Return [x, y] of the center of cell containing provided text 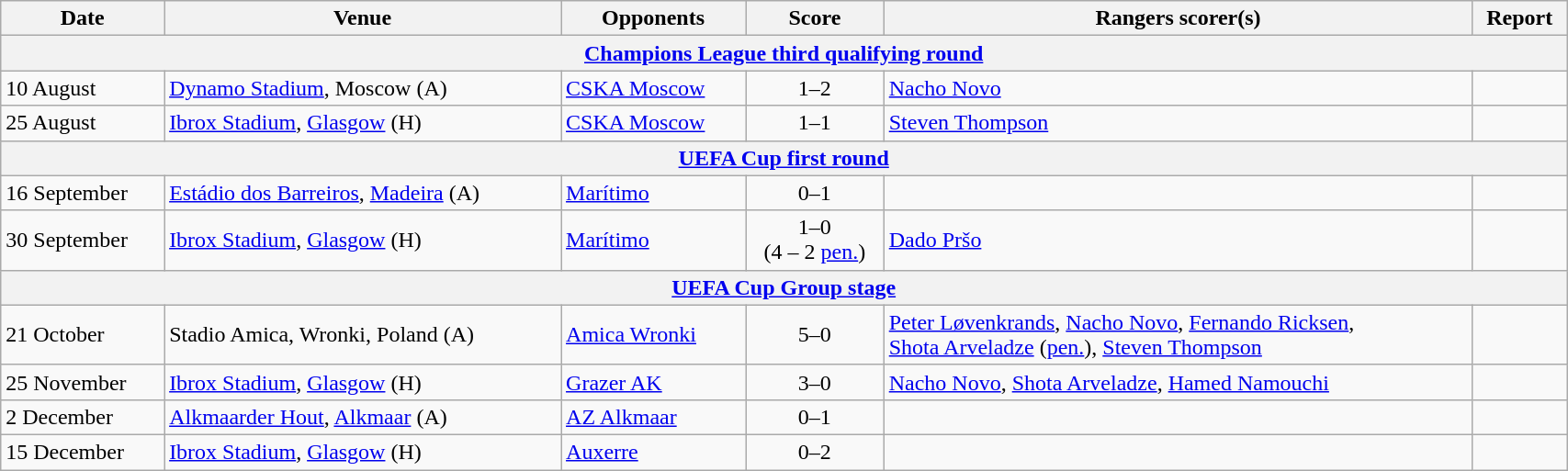
Alkmaarder Hout, Alkmaar (A) [363, 417]
10 August [83, 88]
Nacho Novo, Shota Arveladze, Hamed Namouchi [1178, 382]
Rangers scorer(s) [1178, 18]
Venue [363, 18]
UEFA Cup Group stage [784, 287]
25 November [83, 382]
25 August [83, 123]
30 September [83, 241]
Champions League third qualifying round [784, 53]
Amica Wronki [654, 334]
1–1 [816, 123]
Estádio dos Barreiros, Madeira (A) [363, 193]
Auxerre [654, 452]
Peter Løvenkrands, Nacho Novo, Fernando Ricksen, Shota Arveladze (pen.), Steven Thompson [1178, 334]
Report [1519, 18]
Stadio Amica, Wronki, Poland (A) [363, 334]
Opponents [654, 18]
AZ Alkmaar [654, 417]
0–2 [816, 452]
Dado Pršo [1178, 241]
21 October [83, 334]
3–0 [816, 382]
15 December [83, 452]
1–2 [816, 88]
Grazer AK [654, 382]
Steven Thompson [1178, 123]
Nacho Novo [1178, 88]
Dynamo Stadium, Moscow (A) [363, 88]
1–0 (4 – 2 pen.) [816, 241]
Date [83, 18]
UEFA Cup first round [784, 158]
5–0 [816, 334]
Score [816, 18]
2 December [83, 417]
16 September [83, 193]
